Find where the given text appears and provide that cell's center as [X, Y] coordinate. 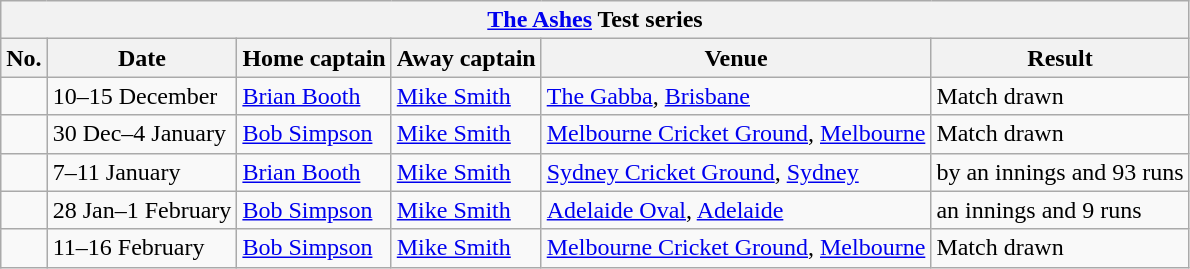
Away captain [466, 58]
by an innings and 93 runs [1060, 172]
The Ashes Test series [595, 20]
Home captain [314, 58]
The Gabba, Brisbane [736, 96]
an innings and 9 runs [1060, 210]
Result [1060, 58]
Adelaide Oval, Adelaide [736, 210]
Date [142, 58]
10–15 December [142, 96]
11–16 February [142, 248]
7–11 January [142, 172]
30 Dec–4 January [142, 134]
28 Jan–1 February [142, 210]
No. [24, 58]
Sydney Cricket Ground, Sydney [736, 172]
Venue [736, 58]
